Search for the cell housing the specified text and yield its [x, y] center coordinate. 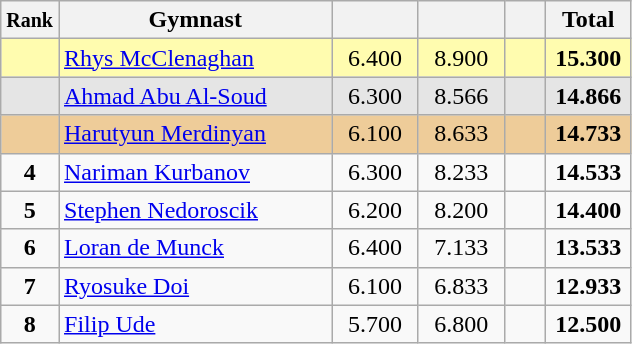
Stephen Nedoroscik [195, 210]
7 [30, 286]
14.866 [588, 96]
Gymnast [195, 20]
Rhys McClenaghan [195, 58]
13.533 [588, 248]
8.633 [461, 134]
6.200 [375, 210]
Filip Ude [195, 324]
8 [30, 324]
Nariman Kurbanov [195, 172]
6.833 [461, 286]
8.566 [461, 96]
7.133 [461, 248]
8.900 [461, 58]
12.933 [588, 286]
Harutyun Merdinyan [195, 134]
Total [588, 20]
14.400 [588, 210]
5 [30, 210]
6.800 [461, 324]
Rank [30, 20]
14.533 [588, 172]
4 [30, 172]
8.200 [461, 210]
Ryosuke Doi [195, 286]
8.233 [461, 172]
6 [30, 248]
15.300 [588, 58]
Loran de Munck [195, 248]
12.500 [588, 324]
Ahmad Abu Al-Soud [195, 96]
5.700 [375, 324]
14.733 [588, 134]
